Find where the given text appears and provide that cell's center as [X, Y] coordinate. 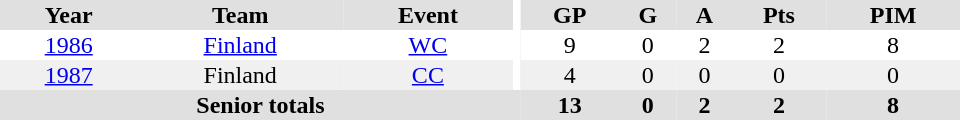
GP [570, 15]
CC [428, 75]
Year [68, 15]
Event [428, 15]
Senior totals [260, 105]
1987 [68, 75]
Team [240, 15]
Pts [779, 15]
1986 [68, 45]
PIM [893, 15]
G [648, 15]
WC [428, 45]
9 [570, 45]
A [704, 15]
4 [570, 75]
13 [570, 105]
